Pinpoint the cell where the given text exists, returning its (X, Y) midpoint coordinate. 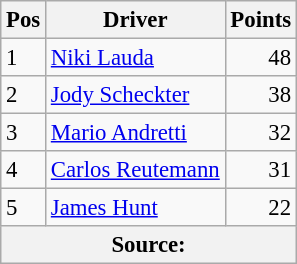
5 (24, 208)
3 (24, 133)
Carlos Reutemann (136, 170)
1 (24, 58)
32 (260, 133)
31 (260, 170)
4 (24, 170)
Mario Andretti (136, 133)
Pos (24, 20)
2 (24, 95)
Jody Scheckter (136, 95)
Driver (136, 20)
38 (260, 95)
Niki Lauda (136, 58)
Source: (149, 245)
Points (260, 20)
22 (260, 208)
James Hunt (136, 208)
48 (260, 58)
